Find where the given text appears and provide that cell's center as [X, Y] coordinate. 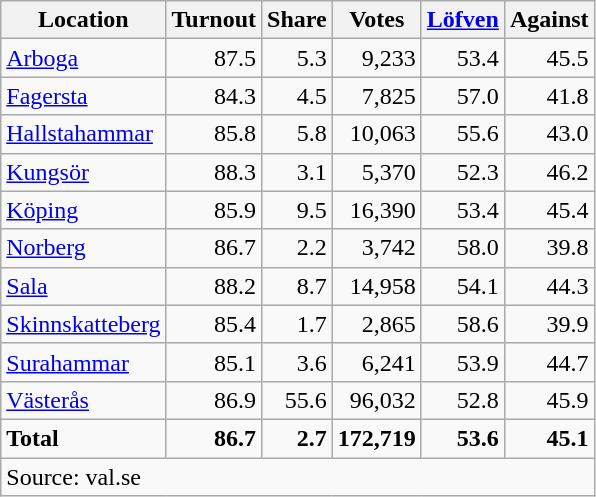
1.7 [298, 324]
85.9 [214, 210]
85.4 [214, 324]
58.0 [462, 248]
45.4 [549, 210]
44.7 [549, 362]
43.0 [549, 134]
5.3 [298, 58]
2.7 [298, 438]
Hallstahammar [84, 134]
Köping [84, 210]
Surahammar [84, 362]
96,032 [376, 400]
39.8 [549, 248]
3,742 [376, 248]
9,233 [376, 58]
Västerås [84, 400]
Turnout [214, 20]
Löfven [462, 20]
85.8 [214, 134]
10,063 [376, 134]
4.5 [298, 96]
46.2 [549, 172]
9.5 [298, 210]
52.8 [462, 400]
44.3 [549, 286]
Votes [376, 20]
54.1 [462, 286]
3.1 [298, 172]
45.1 [549, 438]
Sala [84, 286]
Against [549, 20]
88.2 [214, 286]
16,390 [376, 210]
Arboga [84, 58]
Norberg [84, 248]
53.9 [462, 362]
3.6 [298, 362]
41.8 [549, 96]
Source: val.se [298, 477]
2.2 [298, 248]
Location [84, 20]
172,719 [376, 438]
2,865 [376, 324]
5.8 [298, 134]
Skinnskatteberg [84, 324]
39.9 [549, 324]
58.6 [462, 324]
8.7 [298, 286]
Share [298, 20]
7,825 [376, 96]
Total [84, 438]
53.6 [462, 438]
85.1 [214, 362]
6,241 [376, 362]
52.3 [462, 172]
Kungsör [84, 172]
57.0 [462, 96]
Fagersta [84, 96]
84.3 [214, 96]
87.5 [214, 58]
45.9 [549, 400]
88.3 [214, 172]
45.5 [549, 58]
14,958 [376, 286]
5,370 [376, 172]
86.9 [214, 400]
